Return the (X, Y) coordinate for the center point of the cell that contains the specified text.  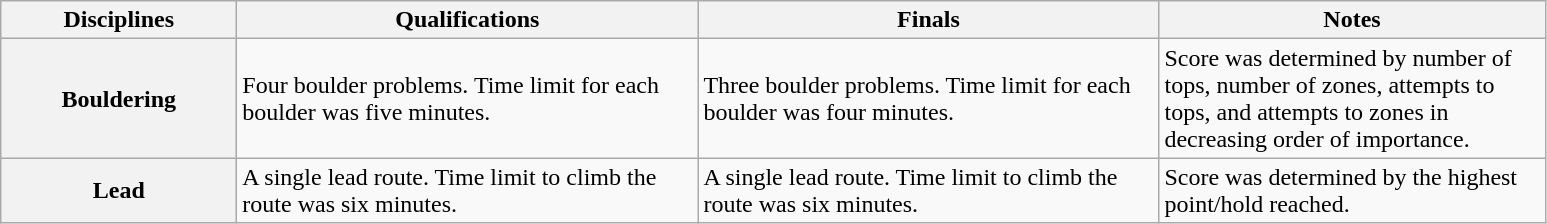
Lead (119, 190)
Finals (928, 20)
Notes (1352, 20)
Score was determined by number of tops, number of zones, attempts to tops, and attempts to zones in decreasing order of importance. (1352, 98)
Score was determined by the highest point/hold reached. (1352, 190)
Three boulder problems. Time limit for each boulder was four minutes. (928, 98)
Four boulder problems. Time limit for each boulder was five minutes. (468, 98)
Bouldering (119, 98)
Disciplines (119, 20)
Qualifications (468, 20)
